Return [X, Y] of the center of cell containing provided text 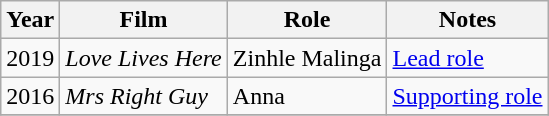
Lead role [468, 58]
Supporting role [468, 96]
Film [144, 20]
Anna [307, 96]
Role [307, 20]
Mrs Right Guy [144, 96]
Year [30, 20]
Zinhle Malinga [307, 58]
Love Lives Here [144, 58]
2016 [30, 96]
2019 [30, 58]
Notes [468, 20]
